Detect which cell encompasses the target text, then output its [X, Y] center coordinate. 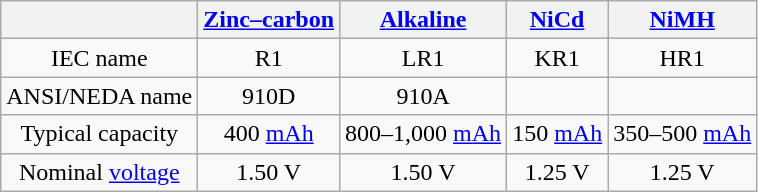
Nominal voltage [100, 172]
350–500 mAh [682, 134]
LR1 [424, 58]
800–1,000 mAh [424, 134]
Alkaline [424, 20]
NiMH [682, 20]
ANSI/NEDA name [100, 96]
R1 [269, 58]
910D [269, 96]
Typical capacity [100, 134]
KR1 [558, 58]
910A [424, 96]
400 mAh [269, 134]
IEC name [100, 58]
Zinc–carbon [269, 20]
NiCd [558, 20]
HR1 [682, 58]
150 mAh [558, 134]
